Return the (x, y) coordinate for the center point of the cell that contains the specified text.  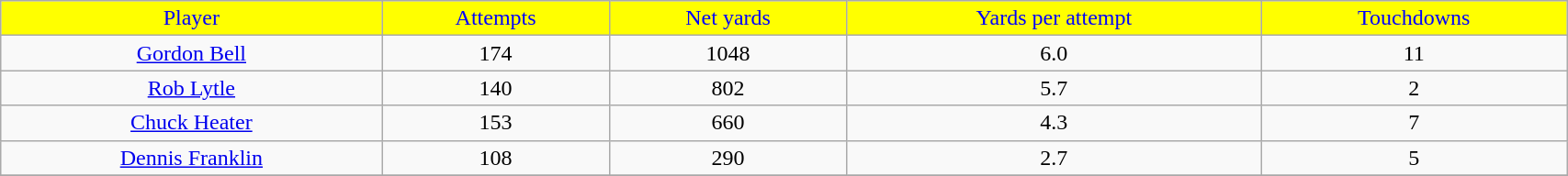
Gordon Bell (191, 53)
153 (496, 123)
290 (728, 158)
174 (496, 53)
Rob Lytle (191, 88)
4.3 (1055, 123)
Dennis Franklin (191, 158)
11 (1415, 53)
108 (496, 158)
Chuck Heater (191, 123)
Yards per attempt (1055, 18)
1048 (728, 53)
660 (728, 123)
2 (1415, 88)
5 (1415, 158)
6.0 (1055, 53)
Touchdowns (1415, 18)
140 (496, 88)
802 (728, 88)
Player (191, 18)
2.7 (1055, 158)
5.7 (1055, 88)
7 (1415, 123)
Attempts (496, 18)
Net yards (728, 18)
